Find where the given text appears and provide that cell's center as (x, y) coordinate. 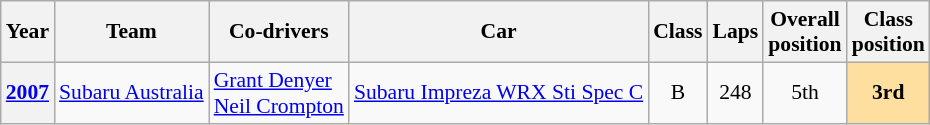
5th (804, 92)
Subaru Impreza WRX Sti Spec C (498, 92)
Overallposition (804, 32)
Grant Denyer Neil Crompton (279, 92)
248 (736, 92)
Class (678, 32)
Subaru Australia (132, 92)
Laps (736, 32)
Classposition (888, 32)
B (678, 92)
3rd (888, 92)
Car (498, 32)
2007 (28, 92)
Team (132, 32)
Year (28, 32)
Co-drivers (279, 32)
